Scan for the cell matching the given text and deliver its [x, y] coordinate at center. 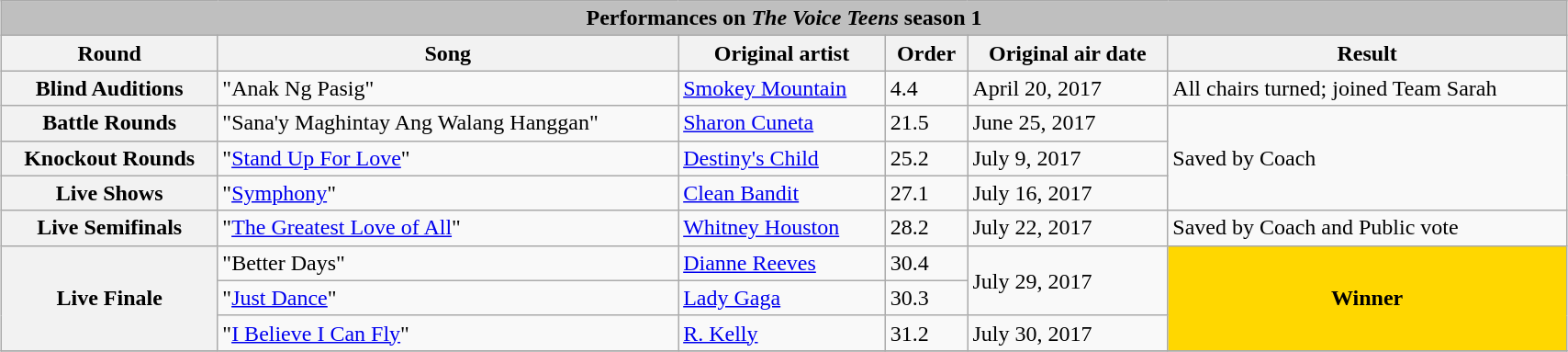
"Sana'y Maghintay Ang Walang Hanggan" [448, 123]
Song [448, 53]
30.4 [926, 263]
Smokey Mountain [782, 88]
28.2 [926, 228]
"Anak Ng Pasig" [448, 88]
Sharon Cuneta [782, 123]
"Just Dance" [448, 298]
"Symphony" [448, 193]
July 29, 2017 [1068, 280]
Round [110, 53]
July 22, 2017 [1068, 228]
Battle Rounds [110, 123]
27.1 [926, 193]
"Stand Up For Love" [448, 158]
Result [1368, 53]
30.3 [926, 298]
4.4 [926, 88]
"Better Days" [448, 263]
31.2 [926, 333]
Original air date [1068, 53]
Order [926, 53]
Whitney Houston [782, 228]
Saved by Coach and Public vote [1368, 228]
Live Semifinals [110, 228]
Original artist [782, 53]
Clean Bandit [782, 193]
Dianne Reeves [782, 263]
"The Greatest Love of All" [448, 228]
April 20, 2017 [1068, 88]
All chairs turned; joined Team Sarah [1368, 88]
21.5 [926, 123]
Saved by Coach [1368, 158]
"I Believe I Can Fly" [448, 333]
Live Finale [110, 298]
Performances on The Voice Teens season 1 [784, 18]
Knockout Rounds [110, 158]
Lady Gaga [782, 298]
Blind Auditions [110, 88]
July 9, 2017 [1068, 158]
R. Kelly [782, 333]
Live Shows [110, 193]
July 30, 2017 [1068, 333]
Destiny's Child [782, 158]
25.2 [926, 158]
June 25, 2017 [1068, 123]
Winner [1368, 298]
July 16, 2017 [1068, 193]
